Scan for the cell matching the given text and deliver its (X, Y) coordinate at center. 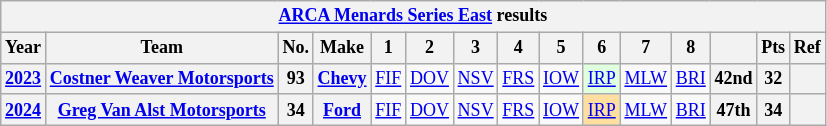
93 (296, 78)
3 (476, 48)
Make (342, 48)
Greg Van Alst Motorsports (162, 110)
2024 (24, 110)
Chevy (342, 78)
5 (562, 48)
4 (518, 48)
7 (646, 48)
No. (296, 48)
Ford (342, 110)
2 (430, 48)
Costner Weaver Motorsports (162, 78)
Ref (807, 48)
8 (690, 48)
Team (162, 48)
6 (602, 48)
1 (388, 48)
42nd (734, 78)
32 (774, 78)
ARCA Menards Series East results (413, 16)
Year (24, 48)
47th (734, 110)
2023 (24, 78)
Pts (774, 48)
